Output the (x, y) coordinate of the center of the cell containing the given text.  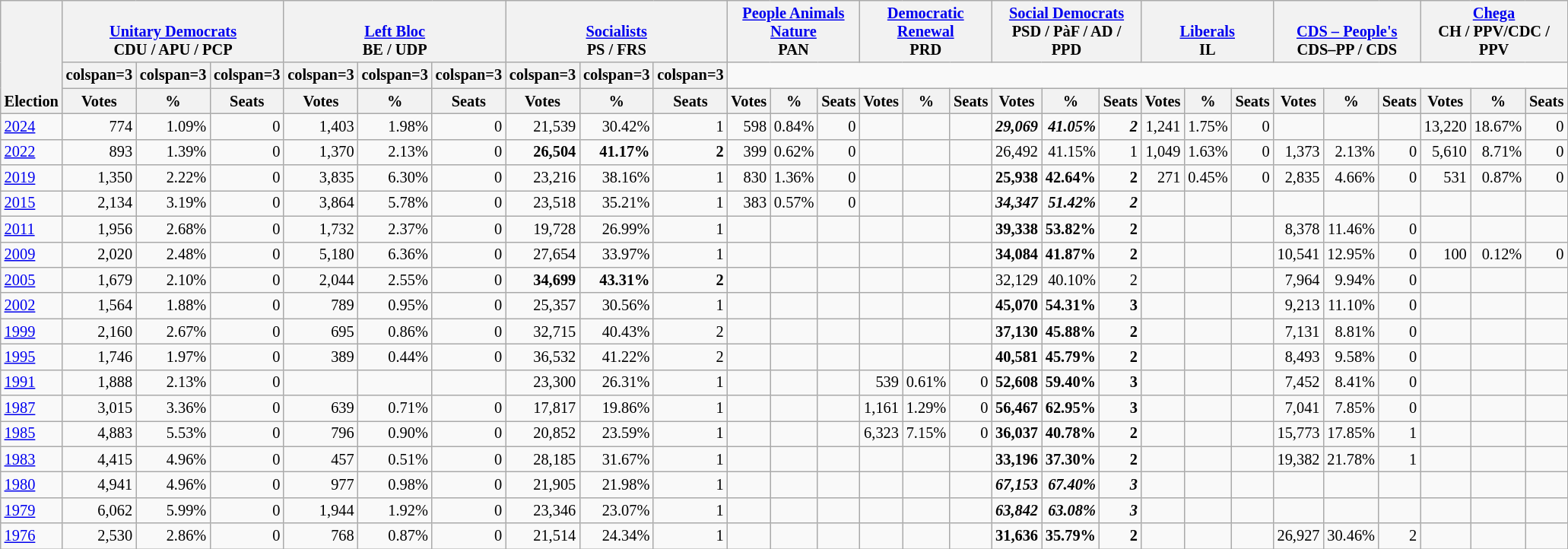
36,532 (543, 357)
45.79% (1071, 357)
26,504 (543, 152)
389 (321, 357)
9,213 (1299, 306)
1,564 (99, 306)
0.61% (926, 382)
2,134 (99, 203)
30.56% (616, 306)
20,852 (543, 433)
28,185 (543, 459)
27,654 (543, 255)
0.90% (395, 433)
17.85% (1351, 433)
26.99% (616, 229)
2.55% (395, 280)
34,347 (1017, 203)
2009 (32, 255)
3,864 (321, 203)
24.34% (616, 536)
37,130 (1017, 332)
0.71% (395, 408)
9.58% (1351, 357)
17,817 (543, 408)
19,728 (543, 229)
32,715 (543, 332)
41.05% (1071, 126)
7,452 (1299, 382)
2,835 (1299, 178)
19,382 (1299, 459)
1985 (32, 433)
38.16% (616, 178)
893 (99, 152)
3.19% (173, 203)
2.22% (173, 178)
67,153 (1017, 484)
1,403 (321, 126)
32,129 (1017, 280)
2022 (32, 152)
0.57% (794, 203)
15,773 (1299, 433)
6.36% (395, 255)
51.42% (1071, 203)
2.68% (173, 229)
42.64% (1071, 178)
33.97% (616, 255)
23,518 (543, 203)
21,514 (543, 536)
789 (321, 306)
34,084 (1017, 255)
45.88% (1071, 332)
1976 (32, 536)
Left BlocBE / UDP (395, 31)
23,216 (543, 178)
4,415 (99, 459)
1,944 (321, 510)
1991 (32, 382)
457 (321, 459)
5.99% (173, 510)
2011 (32, 229)
1.63% (1208, 152)
1979 (32, 510)
31.67% (616, 459)
23.07% (616, 510)
Election (32, 56)
37.30% (1071, 459)
383 (749, 203)
2019 (32, 178)
1,888 (99, 382)
830 (749, 178)
23,346 (543, 510)
1,956 (99, 229)
26,492 (1017, 152)
10,541 (1299, 255)
1,241 (1163, 126)
45,070 (1017, 306)
1,746 (99, 357)
ChegaCH / PPV/CDC / PPV (1493, 31)
63,842 (1017, 510)
23,300 (543, 382)
8,378 (1299, 229)
1.98% (395, 126)
774 (99, 126)
63.08% (1071, 510)
1987 (32, 408)
0.95% (395, 306)
0.98% (395, 484)
LiberalsIL (1208, 31)
21.98% (616, 484)
23.59% (616, 433)
5,180 (321, 255)
CDS – People'sCDS–PP / CDS (1347, 31)
40.10% (1071, 280)
1.39% (173, 152)
768 (321, 536)
2,020 (99, 255)
0.62% (794, 152)
1999 (32, 332)
25,357 (543, 306)
25,938 (1017, 178)
1,350 (99, 178)
41.17% (616, 152)
SocialistsPS / FRS (617, 31)
9.94% (1351, 280)
2,160 (99, 332)
977 (321, 484)
8.71% (1498, 152)
100 (1446, 255)
12.95% (1351, 255)
1.36% (794, 178)
26,927 (1299, 536)
40,581 (1017, 357)
62.95% (1071, 408)
1.29% (926, 408)
695 (321, 332)
1.88% (173, 306)
1,679 (99, 280)
4.66% (1351, 178)
21,539 (543, 126)
598 (749, 126)
53.82% (1071, 229)
40.78% (1071, 433)
7,131 (1299, 332)
271 (1163, 178)
34,699 (543, 280)
6,062 (99, 510)
3.36% (173, 408)
41.87% (1071, 255)
0.86% (395, 332)
3,015 (99, 408)
2,044 (321, 280)
1,049 (1163, 152)
796 (321, 433)
0.84% (794, 126)
21,905 (543, 484)
41.22% (616, 357)
1983 (32, 459)
1,732 (321, 229)
33,196 (1017, 459)
21.78% (1351, 459)
2.37% (395, 229)
0.12% (1498, 255)
0.44% (395, 357)
1,373 (1299, 152)
8,493 (1299, 357)
0.45% (1208, 178)
539 (881, 382)
35.21% (616, 203)
1.92% (395, 510)
39,338 (1017, 229)
1980 (32, 484)
2015 (32, 203)
19.86% (616, 408)
4,941 (99, 484)
5,610 (1446, 152)
43.31% (616, 280)
3,835 (321, 178)
1,370 (321, 152)
1.97% (173, 357)
8.41% (1351, 382)
0.51% (395, 459)
31,636 (1017, 536)
11.10% (1351, 306)
1.09% (173, 126)
5.78% (395, 203)
1,161 (881, 408)
7.15% (926, 433)
54.31% (1071, 306)
67.40% (1071, 484)
59.40% (1071, 382)
2.48% (173, 255)
7,041 (1299, 408)
Social DemocratsPSD / PàF / AD / PPD (1066, 31)
30.46% (1351, 536)
41.15% (1071, 152)
4,883 (99, 433)
30.42% (616, 126)
2.10% (173, 280)
56,467 (1017, 408)
7.85% (1351, 408)
36,037 (1017, 433)
531 (1446, 178)
399 (749, 152)
5.53% (173, 433)
639 (321, 408)
Democratic RenewalPRD (925, 31)
2002 (32, 306)
8.81% (1351, 332)
40.43% (616, 332)
2.67% (173, 332)
52,608 (1017, 382)
2005 (32, 280)
6.30% (395, 178)
35.79% (1071, 536)
1995 (32, 357)
People Animals NaturePAN (794, 31)
13,220 (1446, 126)
7,964 (1299, 280)
29,069 (1017, 126)
1.75% (1208, 126)
2024 (32, 126)
Unitary DemocratsCDU / APU / PCP (173, 31)
6,323 (881, 433)
2.86% (173, 536)
11.46% (1351, 229)
18.67% (1498, 126)
2,530 (99, 536)
26.31% (616, 382)
